Return the [X, Y] coordinate for the center point of the cell that contains the specified text.  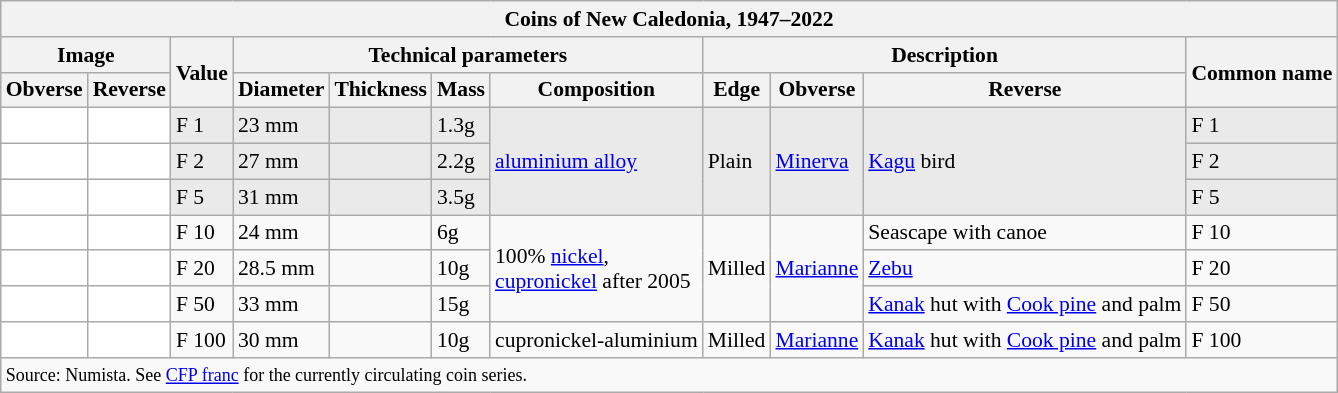
Kagu bird [1024, 162]
100% nickel,cupronickel after 2005 [596, 268]
Common name [1262, 72]
31 mm [281, 197]
Edge [737, 90]
6g [461, 233]
Diameter [281, 90]
24 mm [281, 233]
23 mm [281, 126]
28.5 mm [281, 269]
Value [202, 72]
Source: Numista. See CFP franc for the currently circulating coin series. [670, 375]
Description [945, 55]
Composition [596, 90]
Mass [461, 90]
Coins of New Caledonia, 1947–2022 [670, 19]
Technical parameters [468, 55]
1.3g [461, 126]
33 mm [281, 304]
15g [461, 304]
2.2g [461, 162]
3.5g [461, 197]
Zebu [1024, 269]
Image [86, 55]
Plain [737, 162]
aluminium alloy [596, 162]
cupronickel-aluminium [596, 340]
27 mm [281, 162]
Seascape with canoe [1024, 233]
Minerva [816, 162]
Thickness [380, 90]
30 mm [281, 340]
